Detect which cell encompasses the target text, then output its (X, Y) center coordinate. 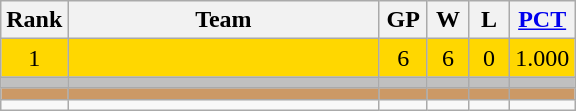
L (490, 20)
GP (404, 20)
Rank (34, 20)
Team (224, 20)
PCT (542, 20)
1 (34, 58)
1.000 (542, 58)
W (448, 20)
0 (490, 58)
